Provide the [x, y] coordinate of the cell's center where the given text is located.  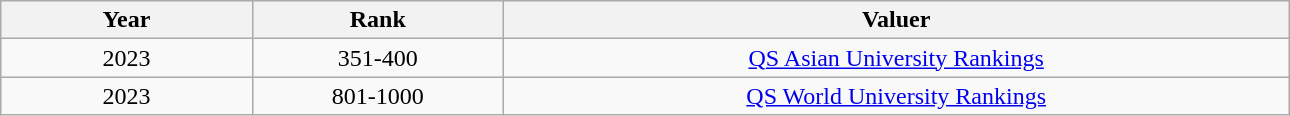
801-1000 [378, 96]
QS World University Rankings [896, 96]
Valuer [896, 20]
QS Asian University Rankings [896, 58]
Rank [378, 20]
351-400 [378, 58]
Year [126, 20]
